Detect which cell encompasses the target text, then output its [X, Y] center coordinate. 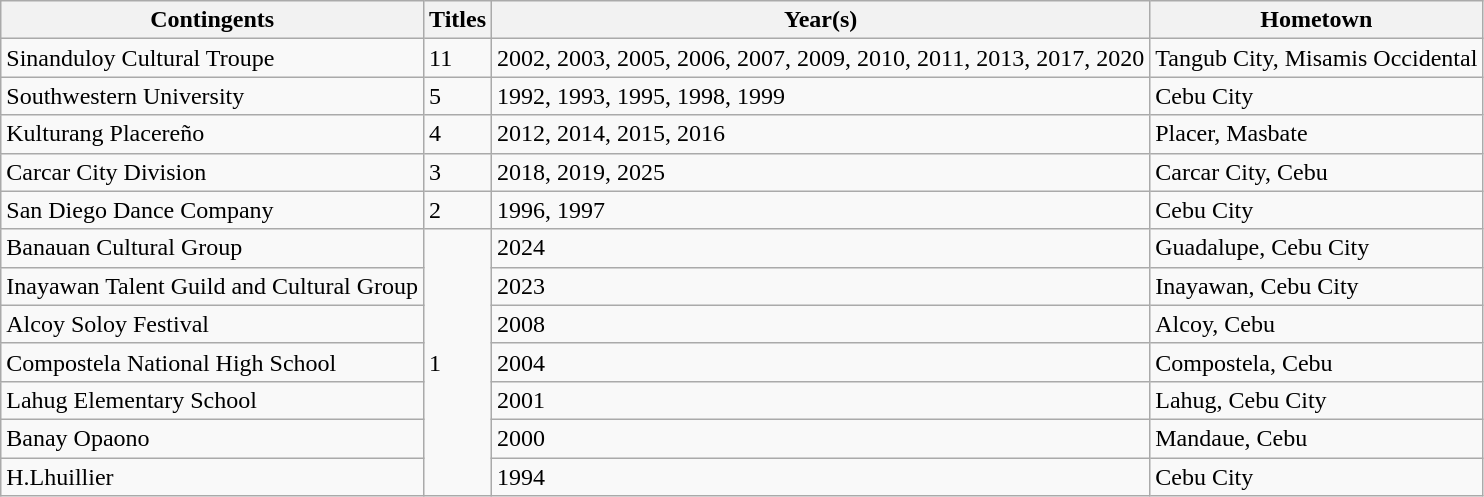
San Diego Dance Company [212, 210]
Placer, Masbate [1316, 134]
Alcoy Soloy Festival [212, 324]
Year(s) [821, 20]
Titles [458, 20]
3 [458, 172]
Sinanduloy Cultural Troupe [212, 58]
Southwestern University [212, 96]
Mandaue, Cebu [1316, 438]
1 [458, 362]
2023 [821, 286]
Banauan Cultural Group [212, 248]
2018, 2019, 2025 [821, 172]
1992, 1993, 1995, 1998, 1999 [821, 96]
Lahug Elementary School [212, 400]
2001 [821, 400]
Guadalupe, Cebu City [1316, 248]
Contingents [212, 20]
2002, 2003, 2005, 2006, 2007, 2009, 2010, 2011, 2013, 2017, 2020 [821, 58]
Tangub City, Misamis Occidental [1316, 58]
Hometown [1316, 20]
2012, 2014, 2015, 2016 [821, 134]
Carcar City, Cebu [1316, 172]
2000 [821, 438]
Inayawan Talent Guild and Cultural Group [212, 286]
2024 [821, 248]
4 [458, 134]
2008 [821, 324]
2 [458, 210]
Alcoy, Cebu [1316, 324]
Compostela National High School [212, 362]
Kulturang Placereño [212, 134]
Carcar City Division [212, 172]
11 [458, 58]
5 [458, 96]
H.Lhuillier [212, 477]
Banay Opaono [212, 438]
Compostela, Cebu [1316, 362]
1996, 1997 [821, 210]
Inayawan, Cebu City [1316, 286]
1994 [821, 477]
Lahug, Cebu City [1316, 400]
2004 [821, 362]
